Return [X, Y] of the center of cell containing provided text 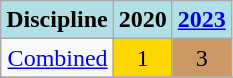
1 [142, 58]
3 [202, 58]
2020 [142, 20]
Discipline [57, 20]
2023 [202, 20]
Combined [57, 58]
